Detect which cell encompasses the target text, then output its [x, y] center coordinate. 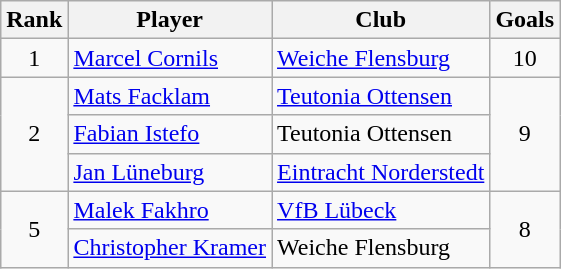
2 [34, 134]
Malek Fakhro [170, 210]
VfB Lübeck [381, 210]
Eintracht Norderstedt [381, 172]
Fabian Istefo [170, 134]
Rank [34, 20]
9 [525, 134]
Christopher Kramer [170, 248]
Jan Lüneburg [170, 172]
Club [381, 20]
1 [34, 58]
Mats Facklam [170, 96]
8 [525, 229]
Goals [525, 20]
5 [34, 229]
Marcel Cornils [170, 58]
10 [525, 58]
Player [170, 20]
